Search for the cell housing the specified text and yield its [X, Y] center coordinate. 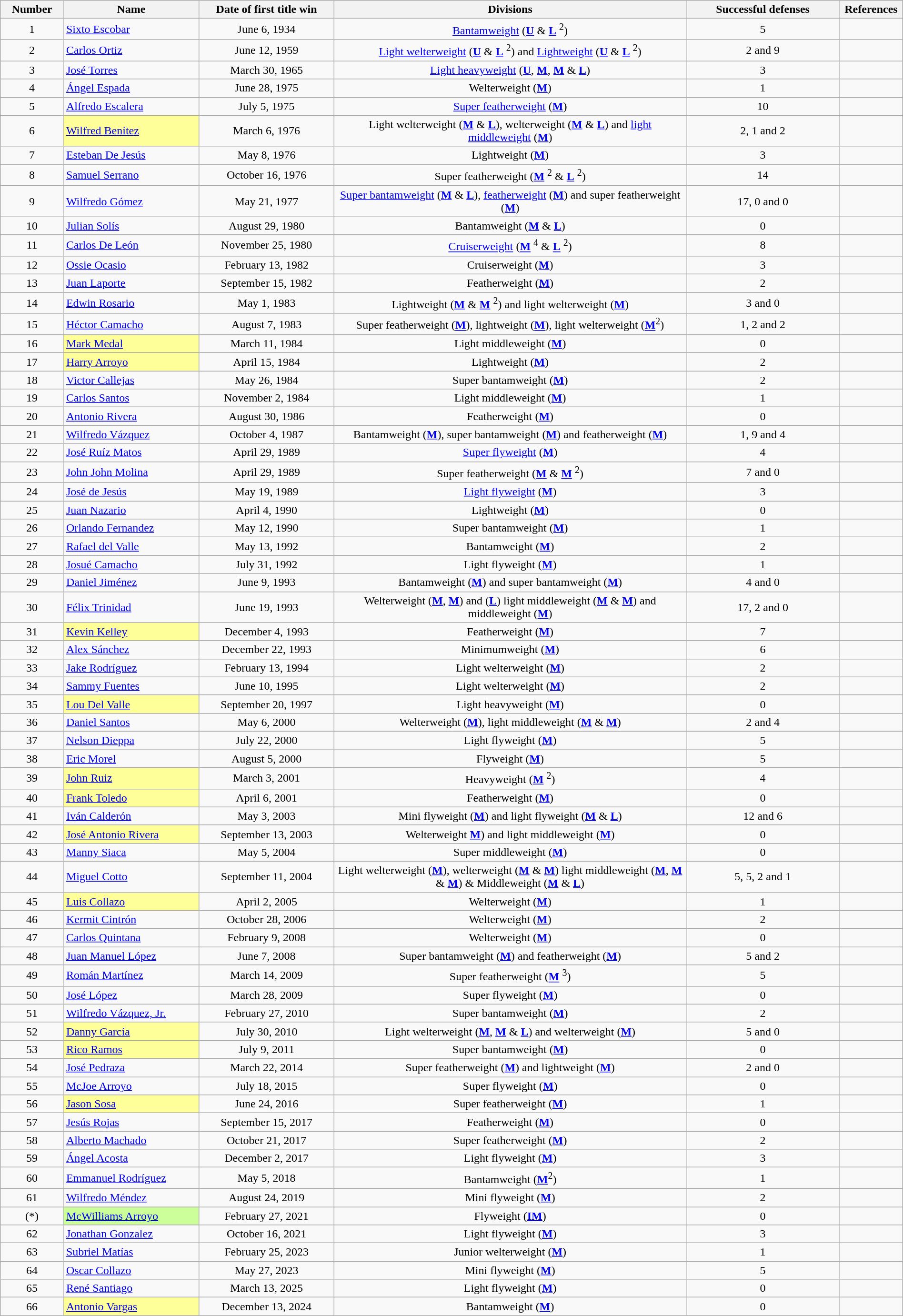
March 6, 1976 [267, 131]
2 and 9 [763, 50]
July 22, 2000 [267, 741]
Bantamweight (M) and super bantamweight (M) [511, 583]
12 and 6 [763, 816]
17, 2 and 0 [763, 607]
43 [32, 852]
Antonio Vargas [131, 1306]
Manny Siaca [131, 852]
26 [32, 528]
Subriel Matías [131, 1252]
Héctor Camacho [131, 324]
Super featherweight (M) and lightweight (M) [511, 1068]
Harry Arroyo [131, 362]
March 11, 1984 [267, 344]
October 28, 2006 [267, 920]
2 and 0 [763, 1068]
13 [32, 283]
December 13, 2024 [267, 1306]
José de Jesús [131, 492]
27 [32, 546]
April 15, 1984 [267, 362]
May 13, 1992 [267, 546]
5 and 0 [763, 1031]
Rafael del Valle [131, 546]
Alex Sánchez [131, 650]
May 12, 1990 [267, 528]
40 [32, 798]
Alfredo Escalera [131, 106]
12 [32, 265]
4 and 0 [763, 583]
16 [32, 344]
Jesús Rojas [131, 1122]
Light heavyweight (U, M, M & L) [511, 70]
42 [32, 834]
March 22, 2014 [267, 1068]
Light heavyweight (M) [511, 704]
Lou Del Valle [131, 704]
Jake Rodríguez [131, 668]
Rico Ramos [131, 1049]
March 13, 2025 [267, 1288]
José Torres [131, 70]
April 4, 1990 [267, 510]
32 [32, 650]
Wilfredo Vázquez [131, 434]
April 2, 2005 [267, 902]
Name [131, 10]
56 [32, 1104]
39 [32, 778]
Eric Morel [131, 759]
Welterweight (M, M) and (L) light middleweight (M & M) and middleweight (M) [511, 607]
May 8, 1976 [267, 155]
May 21, 1977 [267, 201]
August 24, 2019 [267, 1197]
October 16, 1976 [267, 175]
Juan Nazario [131, 510]
52 [32, 1031]
60 [32, 1178]
May 5, 2018 [267, 1178]
February 13, 1994 [267, 668]
José López [131, 995]
17, 0 and 0 [763, 201]
Miguel Cotto [131, 876]
June 28, 1975 [267, 88]
9 [32, 201]
Antonio Rivera [131, 416]
22 [32, 452]
Frank Toledo [131, 798]
Sixto Escobar [131, 30]
31 [32, 632]
Jonathan Gonzalez [131, 1234]
2 and 4 [763, 722]
3 and 0 [763, 303]
61 [32, 1197]
Super featherweight (M & M 2) [511, 472]
49 [32, 975]
35 [32, 704]
July 30, 2010 [267, 1031]
Félix Trinidad [131, 607]
Lightweight (M & M 2) and light welterweight (M) [511, 303]
September 15, 2017 [267, 1122]
58 [32, 1140]
62 [32, 1234]
28 [32, 564]
Oscar Collazo [131, 1270]
Bantamweight (M & L) [511, 226]
March 30, 1965 [267, 70]
Ossie Ocasio [131, 265]
Edwin Rosario [131, 303]
7 and 0 [763, 472]
19 [32, 398]
May 3, 2003 [267, 816]
February 27, 2021 [267, 1216]
René Santiago [131, 1288]
59 [32, 1158]
Successful defenses [763, 10]
Super featherweight (M 2 & L 2) [511, 175]
Carlos De León [131, 246]
23 [32, 472]
June 19, 1993 [267, 607]
48 [32, 956]
Daniel Jiménez [131, 583]
41 [32, 816]
30 [32, 607]
February 27, 2010 [267, 1013]
Samuel Serrano [131, 175]
September 20, 1997 [267, 704]
53 [32, 1049]
August 30, 1986 [267, 416]
15 [32, 324]
Iván Calderón [131, 816]
John Ruiz [131, 778]
55 [32, 1086]
Orlando Fernandez [131, 528]
57 [32, 1122]
Carlos Quintana [131, 938]
Cruiserweight (M) [511, 265]
63 [32, 1252]
33 [32, 668]
November 2, 1984 [267, 398]
25 [32, 510]
Bantamweight (M2) [511, 1178]
August 5, 2000 [267, 759]
May 19, 1989 [267, 492]
Luis Collazo [131, 902]
2, 1 and 2 [763, 131]
Welterweight (M), light middleweight (M & M) [511, 722]
Heavyweight (M 2) [511, 778]
Carlos Santos [131, 398]
December 4, 1993 [267, 632]
65 [32, 1288]
June 24, 2016 [267, 1104]
March 28, 2009 [267, 995]
37 [32, 741]
October 4, 1987 [267, 434]
Light welterweight (M), welterweight (M & M) light middleweight (M, M & M) & Middleweight (M & L) [511, 876]
54 [32, 1068]
Kermit Cintrón [131, 920]
Junior welterweight (M) [511, 1252]
64 [32, 1270]
July 18, 2015 [267, 1086]
Welterweight M) and light middleweight (M) [511, 834]
September 15, 1982 [267, 283]
Emmanuel Rodríguez [131, 1178]
11 [32, 246]
46 [32, 920]
Kevin Kelley [131, 632]
Date of first title win [267, 10]
May 6, 2000 [267, 722]
47 [32, 938]
Super featherweight (M), lightweight (M), light welterweight (M2) [511, 324]
38 [32, 759]
March 14, 2009 [267, 975]
Carlos Ortiz [131, 50]
Flyweight (IM) [511, 1216]
June 7, 2008 [267, 956]
Esteban De Jesús [131, 155]
Flyweight (M) [511, 759]
José Ruíz Matos [131, 452]
45 [32, 902]
McWilliams Arroyo [131, 1216]
February 9, 2008 [267, 938]
Danny García [131, 1031]
(*) [32, 1216]
July 31, 1992 [267, 564]
29 [32, 583]
Light welterweight (M, M & L) and welterweight (M) [511, 1031]
José Pedraza [131, 1068]
Alberto Machado [131, 1140]
Light welterweight (M & L), welterweight (M & L) and light middleweight (M) [511, 131]
John John Molina [131, 472]
5 and 2 [763, 956]
Jason Sosa [131, 1104]
June 9, 1993 [267, 583]
February 25, 2023 [267, 1252]
Bantamweight (U & L 2) [511, 30]
Daniel Santos [131, 722]
20 [32, 416]
Victor Callejas [131, 380]
Julian Solís [131, 226]
April 6, 2001 [267, 798]
Ángel Espada [131, 88]
August 29, 1980 [267, 226]
Wilfredo Vázquez, Jr. [131, 1013]
September 13, 2003 [267, 834]
Cruiserweight (M 4 & L 2) [511, 246]
44 [32, 876]
36 [32, 722]
October 21, 2017 [267, 1140]
Minimumweight (M) [511, 650]
Wilfred Benítez [131, 131]
5, 5, 2 and 1 [763, 876]
Mini flyweight (M) and light flyweight (M & L) [511, 816]
Mark Medal [131, 344]
18 [32, 380]
November 25, 1980 [267, 246]
June 6, 1934 [267, 30]
December 2, 2017 [267, 1158]
Light welterweight (U & L 2) and Lightweight (U & L 2) [511, 50]
Wilfredo Méndez [131, 1197]
24 [32, 492]
December 22, 1993 [267, 650]
May 26, 1984 [267, 380]
Wilfredo Gómez [131, 201]
May 1, 1983 [267, 303]
Divisions [511, 10]
21 [32, 434]
Super bantamweight (M) and featherweight (M) [511, 956]
May 5, 2004 [267, 852]
September 11, 2004 [267, 876]
Nelson Dieppa [131, 741]
Josué Camacho [131, 564]
1, 2 and 2 [763, 324]
17 [32, 362]
Super featherweight (M 3) [511, 975]
References [872, 10]
Ángel Acosta [131, 1158]
51 [32, 1013]
July 9, 2011 [267, 1049]
McJoe Arroyo [131, 1086]
Juan Manuel López [131, 956]
Sammy Fuentes [131, 686]
March 3, 2001 [267, 778]
Román Martínez [131, 975]
Number [32, 10]
June 12, 1959 [267, 50]
34 [32, 686]
Juan Laporte [131, 283]
Bantamweight (M), super bantamweight (M) and featherweight (M) [511, 434]
José Antonio Rivera [131, 834]
June 10, 1995 [267, 686]
50 [32, 995]
October 16, 2021 [267, 1234]
August 7, 1983 [267, 324]
July 5, 1975 [267, 106]
February 13, 1982 [267, 265]
Super middleweight (M) [511, 852]
May 27, 2023 [267, 1270]
1, 9 and 4 [763, 434]
66 [32, 1306]
Super bantamweight (M & L), featherweight (M) and super featherweight (M) [511, 201]
